Search for the cell housing the specified text and yield its (X, Y) center coordinate. 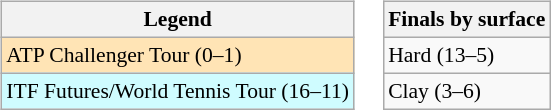
ITF Futures/World Tennis Tour (16–11) (178, 91)
ATP Challenger Tour (0–1) (178, 55)
Hard (13–5) (466, 55)
Clay (3–6) (466, 91)
Legend (178, 20)
Finals by surface (466, 20)
